Search for the cell housing the specified text and yield its (X, Y) center coordinate. 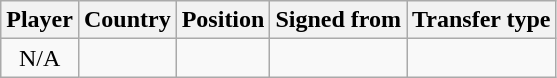
Signed from (338, 20)
Position (223, 20)
Country (127, 20)
N/A (40, 58)
Transfer type (482, 20)
Player (40, 20)
